Find where the given text appears and provide that cell's center as [x, y] coordinate. 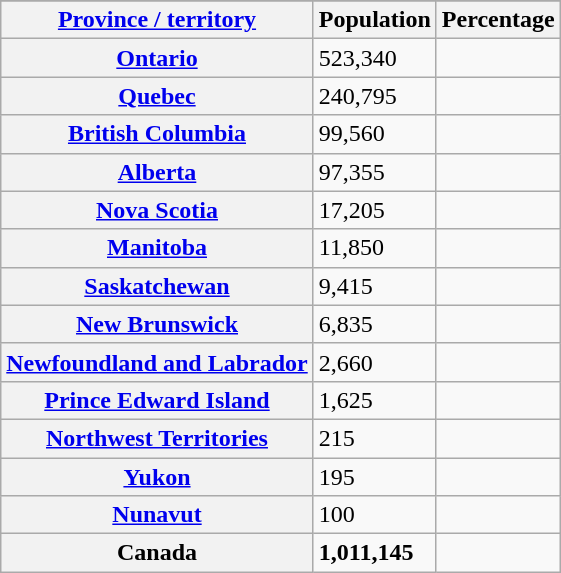
6,835 [374, 324]
British Columbia [157, 134]
Population [374, 20]
Manitoba [157, 248]
9,415 [374, 286]
215 [374, 438]
Yukon [157, 477]
100 [374, 515]
17,205 [374, 210]
Nunavut [157, 515]
Northwest Territories [157, 438]
1,625 [374, 400]
523,340 [374, 58]
Ontario [157, 58]
Newfoundland and Labrador [157, 362]
Province / territory [157, 20]
Percentage [498, 20]
Quebec [157, 96]
Saskatchewan [157, 286]
Nova Scotia [157, 210]
240,795 [374, 96]
99,560 [374, 134]
11,850 [374, 248]
1,011,145 [374, 553]
Canada [157, 553]
Prince Edward Island [157, 400]
2,660 [374, 362]
Alberta [157, 172]
195 [374, 477]
97,355 [374, 172]
New Brunswick [157, 324]
